Return (X, Y) of the center of cell containing provided text 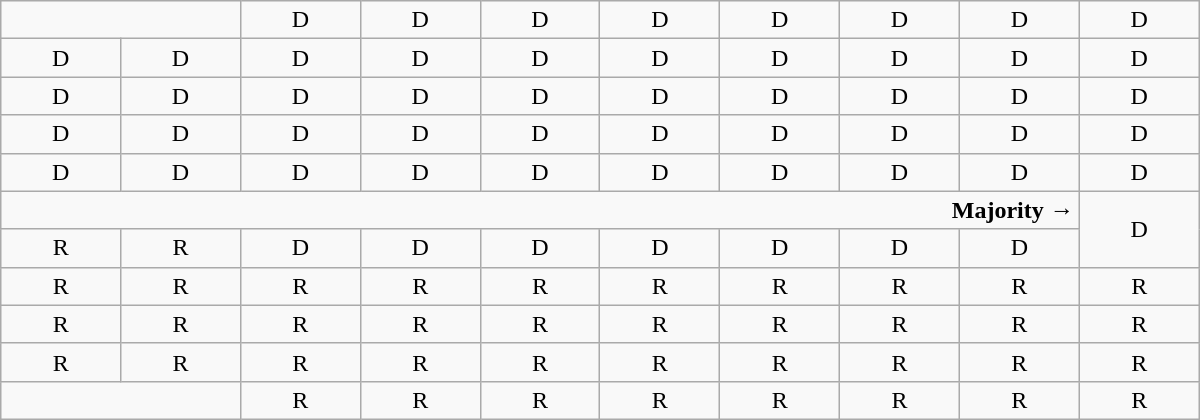
Majority → (540, 210)
